Output the [X, Y] coordinate of the center of the cell containing the given text.  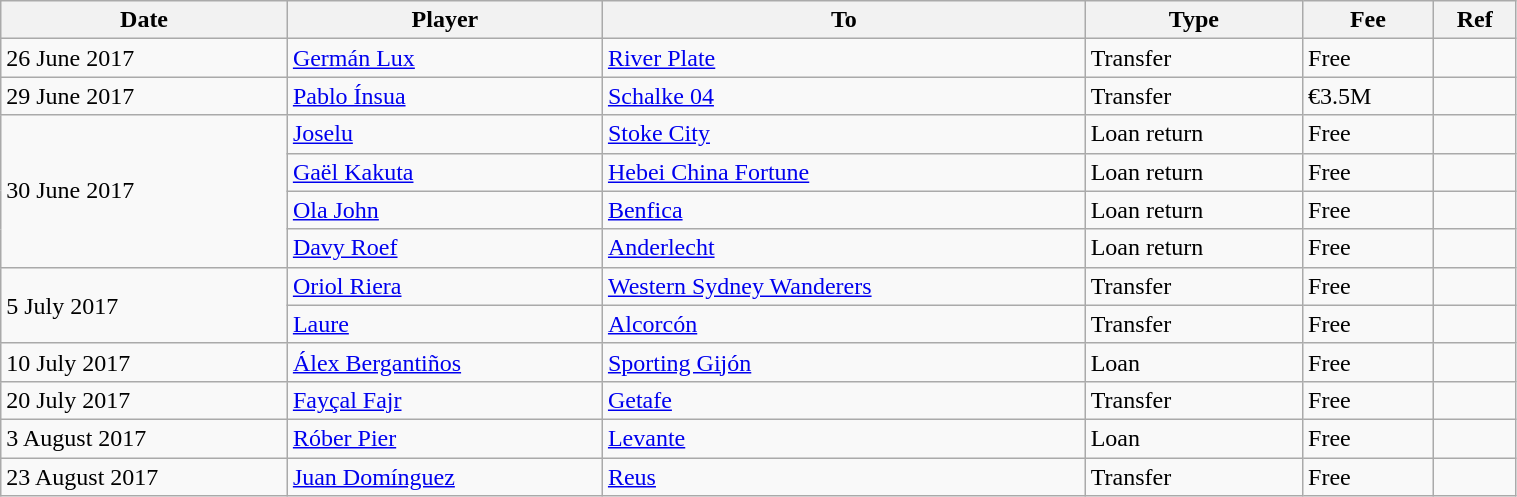
Fayçal Fajr [444, 400]
26 June 2017 [144, 58]
29 June 2017 [144, 96]
Getafe [844, 400]
Oriol Riera [444, 286]
Anderlecht [844, 248]
Reus [844, 477]
Joselu [444, 134]
Benfica [844, 210]
23 August 2017 [144, 477]
5 July 2017 [144, 305]
Gaël Kakuta [444, 172]
Pablo Ínsua [444, 96]
Schalke 04 [844, 96]
10 July 2017 [144, 362]
20 July 2017 [144, 400]
Alcorcón [844, 324]
Type [1194, 20]
Juan Domínguez [444, 477]
Player [444, 20]
Ref [1474, 20]
River Plate [844, 58]
€3.5M [1368, 96]
Germán Lux [444, 58]
Stoke City [844, 134]
Laure [444, 324]
Ola John [444, 210]
To [844, 20]
Róber Pier [444, 438]
Sporting Gijón [844, 362]
Hebei China Fortune [844, 172]
Date [144, 20]
Davy Roef [444, 248]
Fee [1368, 20]
Levante [844, 438]
30 June 2017 [144, 191]
Western Sydney Wanderers [844, 286]
Álex Bergantiños [444, 362]
3 August 2017 [144, 438]
